Return [X, Y] of the center of cell containing provided text 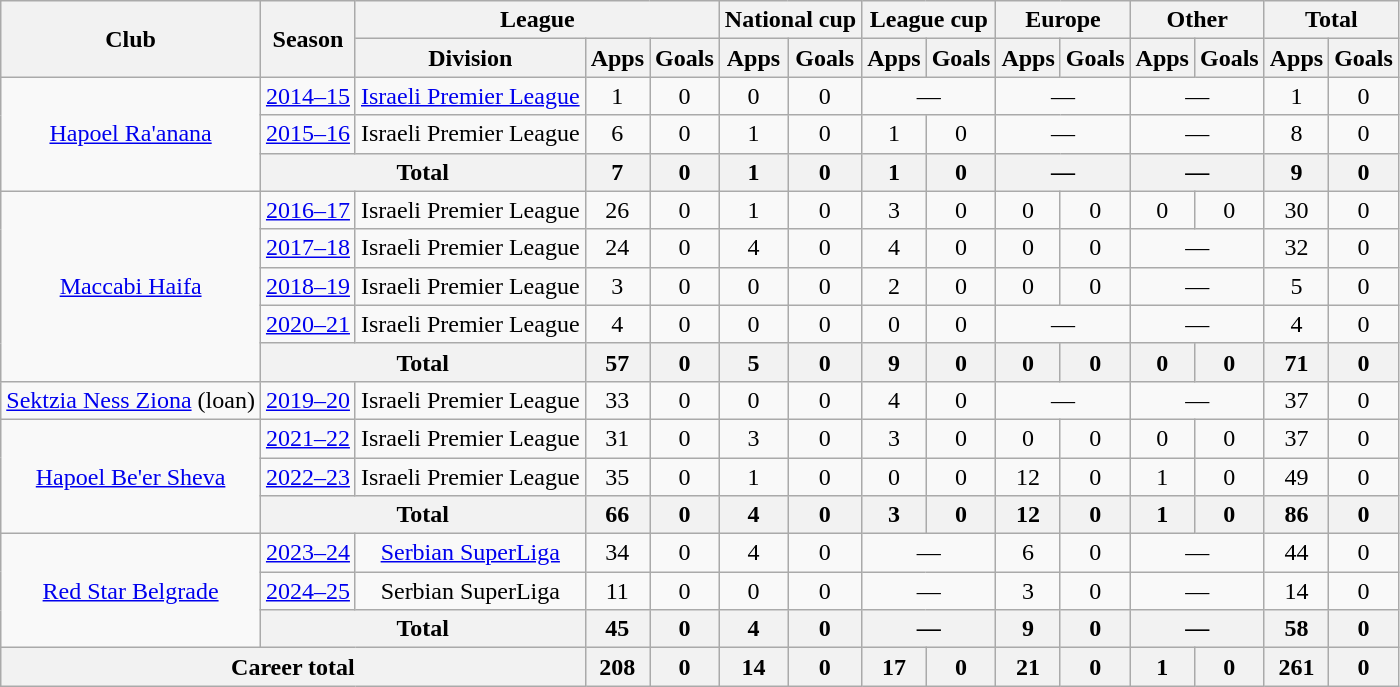
30 [1296, 210]
Hapoel Be'er Sheva [131, 476]
2019–20 [308, 400]
2014–15 [308, 96]
45 [617, 629]
31 [617, 438]
44 [1296, 553]
Career total [293, 667]
57 [617, 362]
Season [308, 39]
7 [617, 172]
35 [617, 477]
32 [1296, 248]
49 [1296, 477]
66 [617, 515]
League cup [929, 20]
86 [1296, 515]
24 [617, 248]
Sektzia Ness Ziona (loan) [131, 400]
Maccabi Haifa [131, 286]
2021–22 [308, 438]
Hapoel Ra'anana [131, 134]
2018–19 [308, 286]
2024–25 [308, 591]
2 [894, 286]
17 [894, 667]
34 [617, 553]
58 [1296, 629]
National cup [790, 20]
71 [1296, 362]
Other [1197, 20]
Europe [1063, 20]
2016–17 [308, 210]
26 [617, 210]
261 [1296, 667]
Club [131, 39]
2020–21 [308, 324]
2023–24 [308, 553]
21 [1028, 667]
2017–18 [308, 248]
208 [617, 667]
33 [617, 400]
Division [470, 58]
11 [617, 591]
2015–16 [308, 134]
League [537, 20]
2022–23 [308, 477]
Red Star Belgrade [131, 591]
8 [1296, 134]
